Identify which cell holds the provided text, then report its (X, Y) central coordinate. 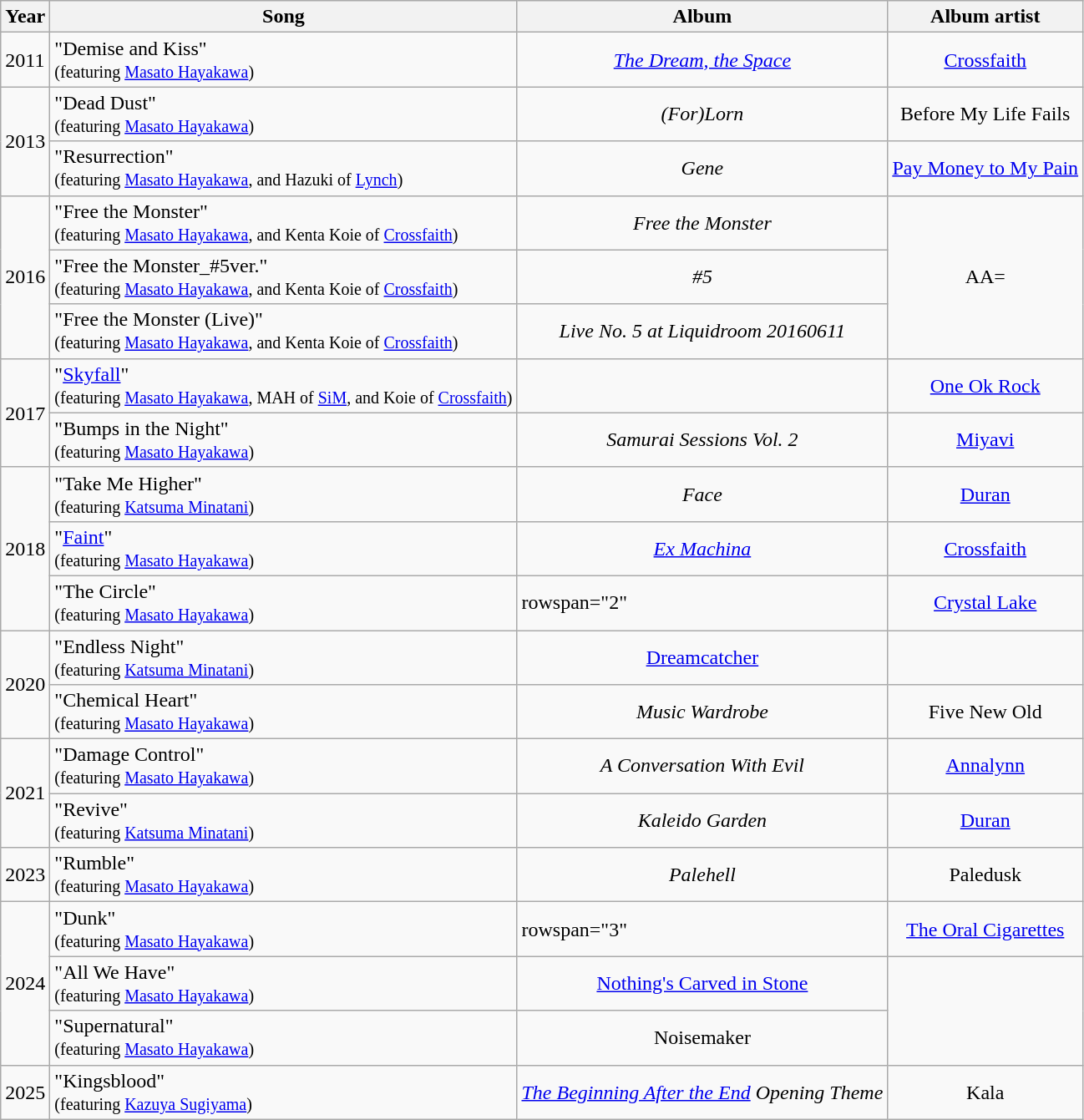
One Ok Rock (985, 386)
"Chemical Heart"(featuring Masato Hayakawa) (284, 712)
rowspan="2" (702, 603)
Year (25, 17)
The Beginning After the End Opening Theme (702, 1092)
2017 (25, 413)
rowspan="3" (702, 929)
Dreamcatcher (702, 656)
"Demise and Kiss"(featuring Masato Hayakawa) (284, 60)
Song (284, 17)
Live No. 5 at Liquidroom 20160611 (702, 331)
"The Circle"(featuring Masato Hayakawa) (284, 603)
2011 (25, 60)
"Free the Monster"(featuring Masato Hayakawa, and Kenta Koie of Crossfaith) (284, 222)
2013 (25, 141)
Kala (985, 1092)
Pay Money to My Pain (985, 169)
Music Wardrobe (702, 712)
Annalynn (985, 767)
AA= (985, 277)
"Take Me Higher"(featuring Katsuma Minatani) (284, 494)
(For)Lorn (702, 114)
"Kingsblood"(featuring Kazuya Sugiyama) (284, 1092)
2024 (25, 984)
Nothing's Carved in Stone (702, 984)
#5 (702, 277)
2021 (25, 793)
Crystal Lake (985, 603)
"Resurrection"(featuring Masato Hayakawa, and Hazuki of Lynch) (284, 169)
"Revive"(featuring Katsuma Minatani) (284, 820)
"All We Have"(featuring Masato Hayakawa) (284, 984)
Noisemaker (702, 1037)
2020 (25, 684)
"Faint"(featuring Masato Hayakawa) (284, 548)
"Rumble"(featuring Masato Hayakawa) (284, 875)
Album artist (985, 17)
"Damage Control"(featuring Masato Hayakawa) (284, 767)
"Free the Monster (Live)"(featuring Masato Hayakawa, and Kenta Koie of Crossfaith) (284, 331)
Before My Life Fails (985, 114)
Free the Monster (702, 222)
"Endless Night"(featuring Katsuma Minatani) (284, 656)
2023 (25, 875)
The Oral Cigarettes (985, 929)
"Skyfall"(featuring Masato Hayakawa, MAH of SiM, and Koie of Crossfaith) (284, 386)
Album (702, 17)
Face (702, 494)
"Dead Dust"(featuring Masato Hayakawa) (284, 114)
"Supernatural"(featuring Masato Hayakawa) (284, 1037)
"Free the Monster_#5ver."(featuring Masato Hayakawa, and Kenta Koie of Crossfaith) (284, 277)
Miyavi (985, 439)
A Conversation With Evil (702, 767)
"Bumps in the Night"(featuring Masato Hayakawa) (284, 439)
2025 (25, 1092)
Ex Machina (702, 548)
"Dunk"(featuring Masato Hayakawa) (284, 929)
Kaleido Garden (702, 820)
Gene (702, 169)
Samurai Sessions Vol. 2 (702, 439)
Palehell (702, 875)
The Dream, the Space (702, 60)
Five New Old (985, 712)
2016 (25, 277)
2018 (25, 548)
Paledusk (985, 875)
